Scan for the cell matching the given text and deliver its [x, y] coordinate at center. 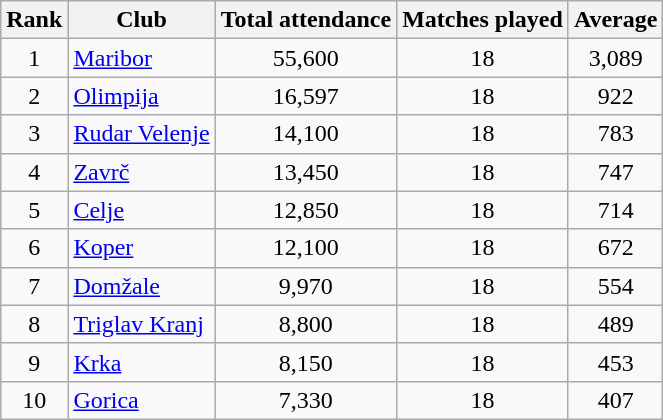
Rudar Velenje [142, 134]
714 [616, 210]
783 [616, 134]
6 [34, 248]
8,150 [306, 362]
7,330 [306, 400]
554 [616, 286]
Club [142, 20]
4 [34, 172]
16,597 [306, 96]
Average [616, 20]
9,970 [306, 286]
Total attendance [306, 20]
12,850 [306, 210]
Zavrč [142, 172]
747 [616, 172]
3 [34, 134]
407 [616, 400]
Matches played [483, 20]
5 [34, 210]
Rank [34, 20]
Krka [142, 362]
8 [34, 324]
Olimpija [142, 96]
Koper [142, 248]
12,100 [306, 248]
922 [616, 96]
13,450 [306, 172]
489 [616, 324]
453 [616, 362]
55,600 [306, 58]
7 [34, 286]
3,089 [616, 58]
2 [34, 96]
8,800 [306, 324]
10 [34, 400]
14,100 [306, 134]
672 [616, 248]
Maribor [142, 58]
Triglav Kranj [142, 324]
1 [34, 58]
Celje [142, 210]
9 [34, 362]
Gorica [142, 400]
Domžale [142, 286]
